Provide the [X, Y] coordinate of the cell's center where the given text is located.  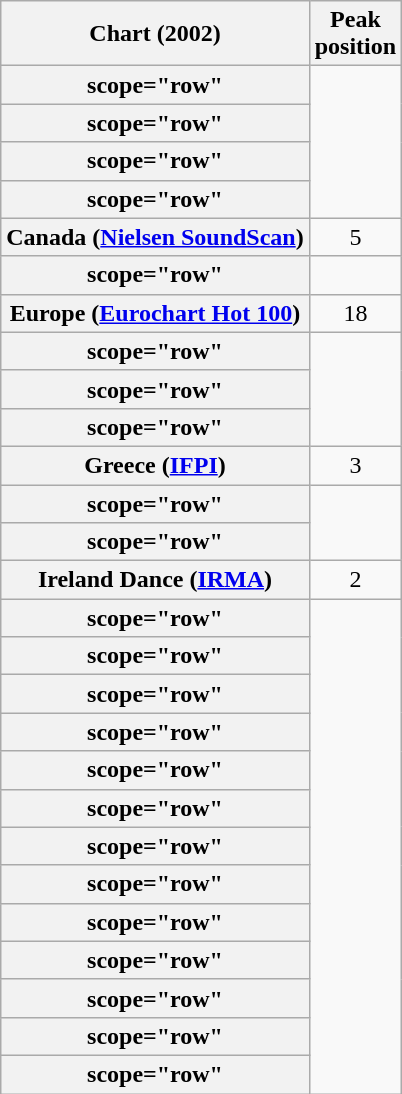
Chart (2002) [155, 34]
3 [355, 465]
Europe (Eurochart Hot 100) [155, 313]
Greece (IFPI) [155, 465]
Ireland Dance (IRMA) [155, 580]
Peakposition [355, 34]
Canada (Nielsen SoundScan) [155, 237]
5 [355, 237]
2 [355, 580]
18 [355, 313]
